Return [x, y] of the center of cell containing provided text 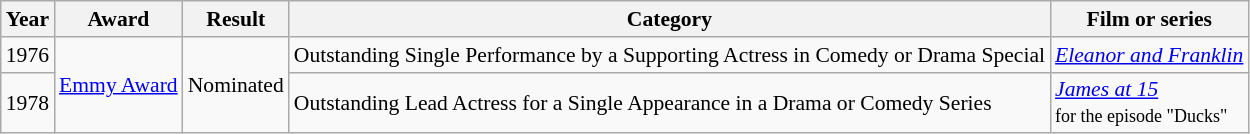
Outstanding Lead Actress for a Single Appearance in a Drama or Comedy Series [670, 102]
Nominated [236, 86]
1978 [28, 102]
James at 15for the episode "Ducks" [1149, 102]
1976 [28, 55]
Category [670, 19]
Award [118, 19]
Outstanding Single Performance by a Supporting Actress in Comedy or Drama Special [670, 55]
Result [236, 19]
Film or series [1149, 19]
Eleanor and Franklin [1149, 55]
Year [28, 19]
Emmy Award [118, 86]
